Scan for the cell matching the given text and deliver its (X, Y) coordinate at center. 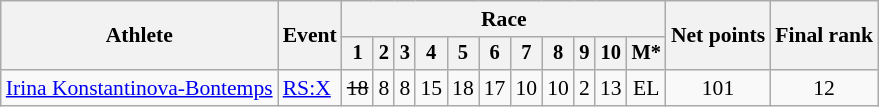
Final rank (824, 36)
Race (504, 19)
15 (431, 88)
Athlete (140, 36)
101 (718, 88)
Event (310, 36)
5 (463, 54)
6 (495, 54)
12 (824, 88)
9 (584, 54)
M* (646, 54)
1 (358, 54)
Irina Konstantinova-Bontemps (140, 88)
7 (526, 54)
Net points (718, 36)
4 (431, 54)
RS:X (310, 88)
3 (404, 54)
EL (646, 88)
17 (495, 88)
13 (611, 88)
